For the text-containing cell, return its midpoint in [x, y] coordinate format. 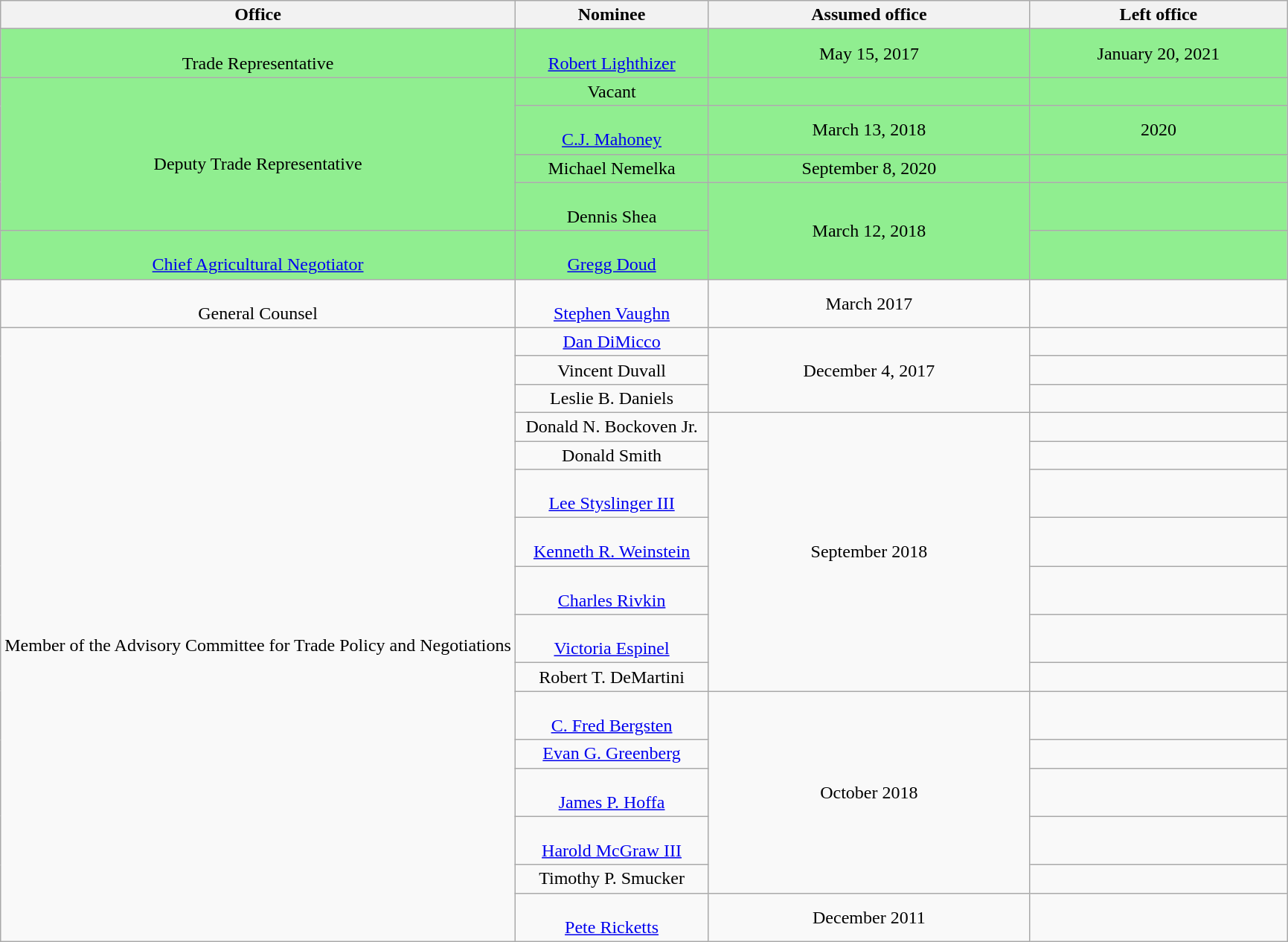
Kenneth R. Weinstein [612, 542]
Lee Styslinger III [612, 494]
March 12, 2018 [869, 231]
Assumed office [869, 15]
Michael Nemelka [612, 168]
C. Fred Bergsten [612, 716]
Dennis Shea [612, 207]
Victoria Espinel [612, 638]
Dan DiMicco [612, 342]
Vincent Duvall [612, 370]
Vacant [612, 92]
Office [258, 15]
Charles Rivkin [612, 591]
Stephen Vaughn [612, 304]
Left office [1159, 15]
March 13, 2018 [869, 129]
C.J. Mahoney [612, 129]
Member of the Advisory Committee for Trade Policy and Negotiations [258, 634]
Robert Lighthizer [612, 54]
December 4, 2017 [869, 370]
Trade Representative [258, 54]
Pete Ricketts [612, 917]
Nominee [612, 15]
2020 [1159, 129]
James P. Hoffa [612, 792]
September 8, 2020 [869, 168]
Donald N. Bockoven Jr. [612, 426]
Donald Smith [612, 455]
Deputy Trade Representative [258, 154]
Evan G. Greenberg [612, 754]
March 2017 [869, 304]
December 2011 [869, 917]
Chief Agricultural Negotiator [258, 254]
Gregg Doud [612, 254]
Timothy P. Smucker [612, 879]
Robert T. DeMartini [612, 677]
January 20, 2021 [1159, 54]
September 2018 [869, 551]
May 15, 2017 [869, 54]
Harold McGraw III [612, 841]
General Counsel [258, 304]
Leslie B. Daniels [612, 398]
October 2018 [869, 792]
